Find where the given text appears and provide that cell's center as (x, y) coordinate. 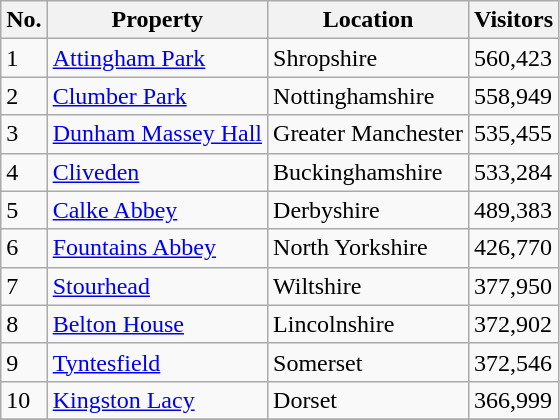
4 (24, 172)
2 (24, 96)
560,423 (513, 58)
Visitors (513, 20)
5 (24, 210)
Belton House (157, 324)
Fountains Abbey (157, 248)
8 (24, 324)
Attingham Park (157, 58)
Dunham Massey Hall (157, 134)
Clumber Park (157, 96)
372,902 (513, 324)
7 (24, 286)
Stourhead (157, 286)
3 (24, 134)
Kingston Lacy (157, 400)
489,383 (513, 210)
9 (24, 362)
1 (24, 58)
377,950 (513, 286)
Lincolnshire (368, 324)
Shropshire (368, 58)
Tyntesfield (157, 362)
10 (24, 400)
Derbyshire (368, 210)
No. (24, 20)
Nottinghamshire (368, 96)
Dorset (368, 400)
558,949 (513, 96)
Calke Abbey (157, 210)
426,770 (513, 248)
Location (368, 20)
Wiltshire (368, 286)
Buckinghamshire (368, 172)
372,546 (513, 362)
Property (157, 20)
Greater Manchester (368, 134)
535,455 (513, 134)
North Yorkshire (368, 248)
Somerset (368, 362)
6 (24, 248)
Cliveden (157, 172)
366,999 (513, 400)
533,284 (513, 172)
